Output the (x, y) coordinate of the center of the cell containing the given text.  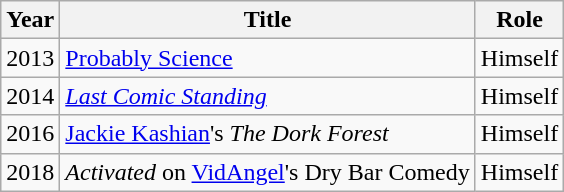
Year (30, 20)
Role (519, 20)
2013 (30, 58)
2018 (30, 172)
Title (268, 20)
2016 (30, 134)
Jackie Kashian's The Dork Forest (268, 134)
Last Comic Standing (268, 96)
Probably Science (268, 58)
2014 (30, 96)
Activated on VidAngel's Dry Bar Comedy (268, 172)
